Capture the cell that displays the provided text and extract its [x, y] central coordinate. 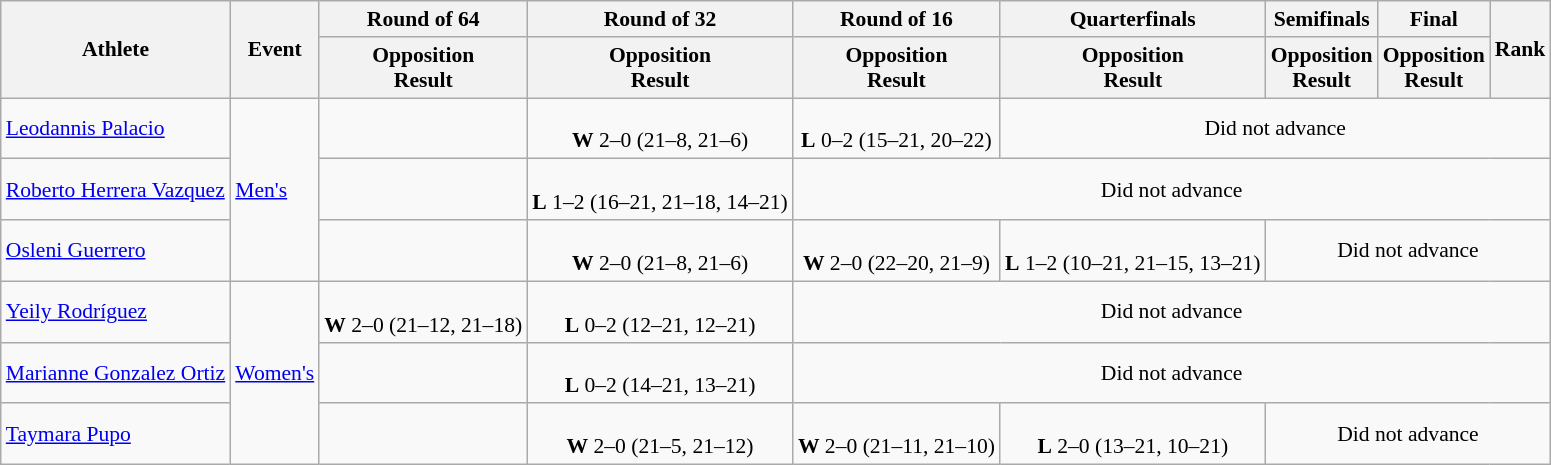
Men's [274, 190]
Round of 64 [423, 19]
Rank [1520, 50]
Final [1434, 19]
L 1–2 (10–21, 21–15, 13–21) [1133, 250]
Marianne Gonzalez Ortiz [116, 372]
Event [274, 50]
L 1–2 (16–21, 21–18, 14–21) [660, 190]
L 2–0 (13–21, 10–21) [1133, 434]
Taymara Pupo [116, 434]
W 2–0 (22–20, 21–9) [896, 250]
Roberto Herrera Vazquez [116, 190]
Round of 16 [896, 19]
Round of 32 [660, 19]
L 0–2 (12–21, 12–21) [660, 312]
Yeily Rodríguez [116, 312]
W 2–0 (21–12, 21–18) [423, 312]
Athlete [116, 50]
Semifinals [1322, 19]
L 0–2 (14–21, 13–21) [660, 372]
W 2–0 (21–5, 21–12) [660, 434]
Women's [274, 372]
Osleni Guerrero [116, 250]
L 0–2 (15–21, 20–22) [896, 128]
W 2–0 (21–11, 21–10) [896, 434]
Leodannis Palacio [116, 128]
Quarterfinals [1133, 19]
